Output the [X, Y] coordinate of the center of the cell containing the given text.  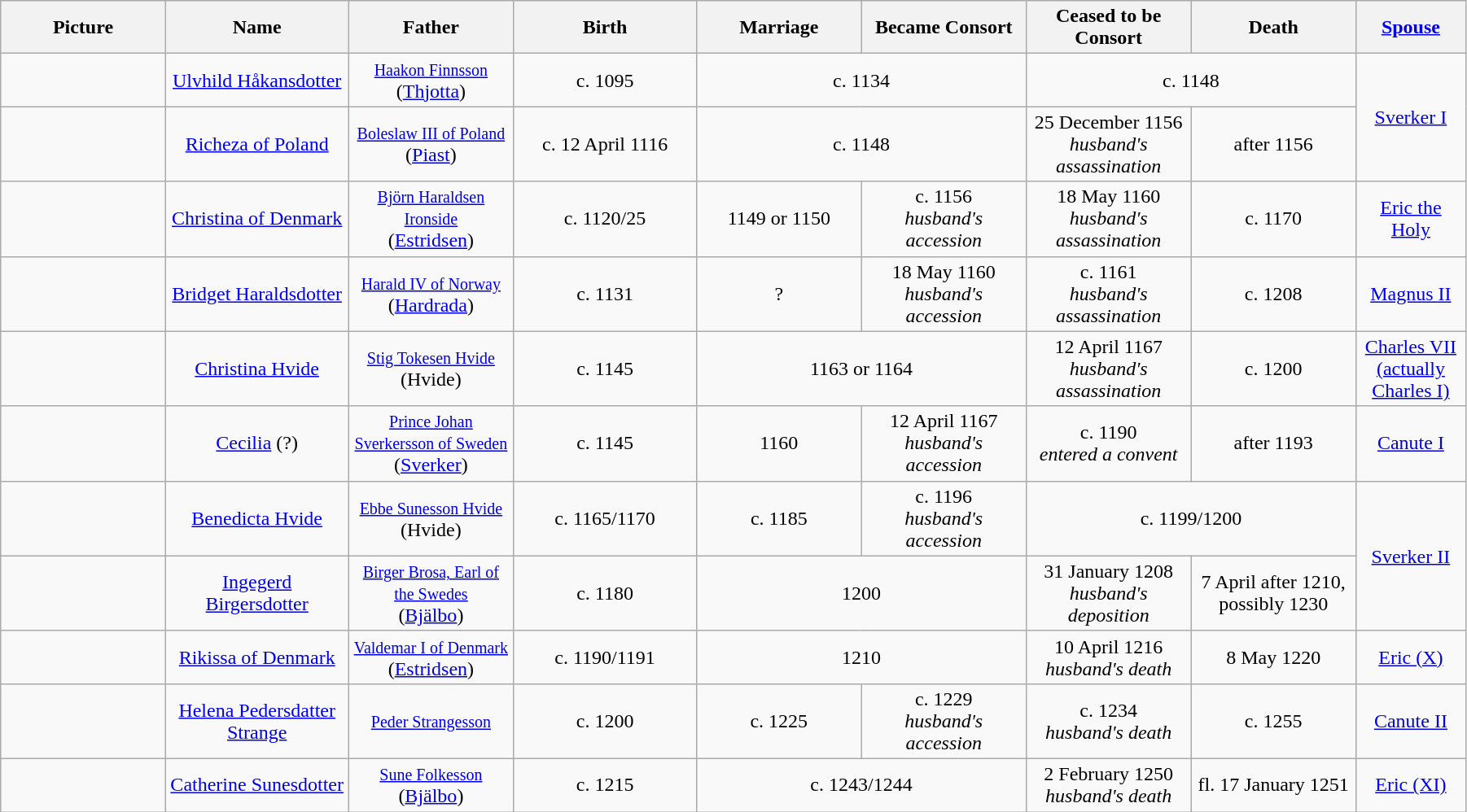
Peder Strangesson [431, 721]
Richeza of Poland [257, 144]
Rikissa of Denmark [257, 657]
Father [431, 28]
18 May 1160husband's assassination [1108, 219]
Eric the Holy [1410, 219]
Christina of Denmark [257, 219]
c. 1120/25 [606, 219]
Magnus II [1410, 294]
c. 12 April 1116 [606, 144]
Cecilia (?) [257, 443]
c. 1165/1170 [606, 518]
c. 1208 [1273, 294]
1200 [861, 593]
c. 1225 [779, 721]
fl. 17 January 1251 [1273, 784]
Picture [83, 28]
Sverker I [1410, 117]
after 1193 [1273, 443]
Eric (X) [1410, 657]
18 May 1160husband's accession [944, 294]
Name [257, 28]
Christina Hvide [257, 369]
Eric (XI) [1410, 784]
7 April after 1210, possibly 1230 [1273, 593]
c. 1190entered a convent [1108, 443]
1163 or 1164 [861, 369]
Birth [606, 28]
Canute II [1410, 721]
Ingegerd Birgersdotter [257, 593]
after 1156 [1273, 144]
c. 1161husband's assassination [1108, 294]
8 May 1220 [1273, 657]
c. 1229husband's accession [944, 721]
Became Consort [944, 28]
Sverker II [1410, 556]
c. 1180 [606, 593]
Marriage [779, 28]
Helena Pedersdatter Strange [257, 721]
10 April 1216husband's death [1108, 657]
c. 1190/1191 [606, 657]
Sune Folkesson (Bjälbo) [431, 784]
? [779, 294]
1160 [779, 443]
c. 1199/1200 [1190, 518]
25 December 1156 husband's assassination [1108, 144]
Ceased to be Consort [1108, 28]
Charles VII (actually Charles I) [1410, 369]
Valdemar I of Denmark (Estridsen) [431, 657]
Ulvhild Håkansdotter [257, 80]
c. 1095 [606, 80]
Death [1273, 28]
c. 1243/1244 [861, 784]
c. 1215 [606, 784]
Catherine Sunesdotter [257, 784]
2 February 1250husband's death [1108, 784]
c. 1134 [861, 80]
12 April 1167husband's assassination [1108, 369]
Ebbe Sunesson Hvide (Hvide) [431, 518]
Prince Johan Sverkersson of Sweden (Sverker) [431, 443]
c. 1234husband's death [1108, 721]
Haakon Finnsson (Thjotta) [431, 80]
Bridget Haraldsdotter [257, 294]
Spouse [1410, 28]
12 April 1167husband's accession [944, 443]
Birger Brosa, Earl of the Swedes (Bjälbo) [431, 593]
1149 or 1150 [779, 219]
Boleslaw III of Poland (Piast) [431, 144]
c. 1170 [1273, 219]
c. 1185 [779, 518]
Harald IV of Norway (Hardrada) [431, 294]
c. 1156husband's accession [944, 219]
1210 [861, 657]
c. 1255 [1273, 721]
c. 1131 [606, 294]
Benedicta Hvide [257, 518]
Stig Tokesen Hvide (Hvide) [431, 369]
Canute I [1410, 443]
31 January 1208 husband's deposition [1108, 593]
c. 1196husband's accession [944, 518]
Björn Haraldsen Ironside (Estridsen) [431, 219]
